Pinpoint the cell where the given text exists, returning its [x, y] midpoint coordinate. 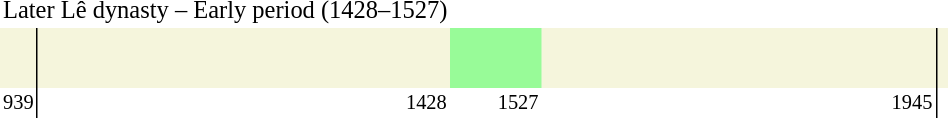
1527 [496, 103]
1945 [738, 103]
1428 [244, 103]
939 [19, 103]
